Extract the [x, y] coordinate from the center of the cell holding the provided text.  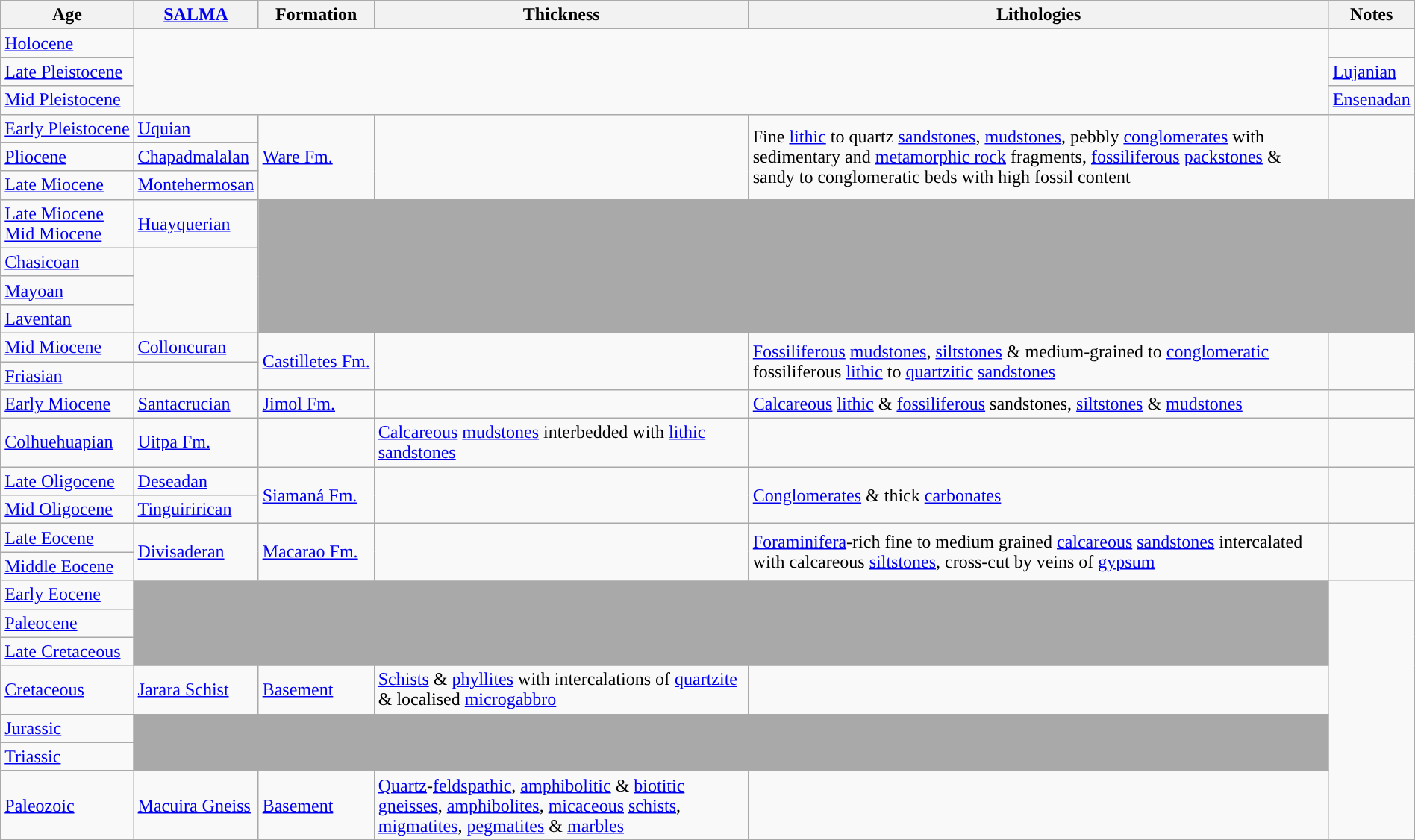
Divisaderan [196, 552]
Late MioceneMid Miocene [67, 224]
Middle Eocene [67, 566]
Jurassic [67, 728]
Lujanian [1372, 72]
Calcareous mudstones interbedded with lithic sandstones [561, 443]
Chapadmalalan [196, 157]
Foraminifera-rich fine to medium grained calcareous sandstones intercalated with calcareous siltstones, cross-cut by veins of gypsum [1039, 552]
Early Eocene [67, 595]
Schists & phyllites with intercalations of quartzite & localised microgabbro [561, 689]
Paleozoic [67, 805]
Castilletes Fm. [316, 361]
Triassic [67, 756]
Colloncuran [196, 347]
Thickness [561, 15]
Chasicoan [67, 262]
Pliocene [67, 157]
Ware Fm. [316, 157]
Conglomerates & thick carbonates [1039, 495]
Friasian [67, 375]
Mid Miocene [67, 347]
Deseadan [196, 481]
Notes [1372, 15]
Quartz-feldspathic, amphibolitic & biotitic gneisses, amphibolites, micaceous schists, migmatites, pegmatites & marbles [561, 805]
Paleocene [67, 623]
Jimol Fm. [316, 404]
Colhuehuapian [67, 443]
Mid Pleistocene [67, 100]
Huayquerian [196, 224]
Late Cretaceous [67, 651]
Siamaná Fm. [316, 495]
Early Pleistocene [67, 128]
Cretaceous [67, 689]
Holocene [67, 43]
Lithologies [1039, 15]
SALMA [196, 15]
Mayoan [67, 290]
Formation [316, 15]
Mid Oligocene [67, 510]
Laventan [67, 319]
Late Miocene [67, 185]
Age [67, 15]
Uquian [196, 128]
Montehermosan [196, 185]
Late Eocene [67, 538]
Late Oligocene [67, 481]
Calcareous lithic & fossiliferous sandstones, siltstones & mudstones [1039, 404]
Macuira Gneiss [196, 805]
Early Miocene [67, 404]
Late Pleistocene [67, 72]
Ensenadan [1372, 100]
Macarao Fm. [316, 552]
Tinguirirican [196, 510]
Santacrucian [196, 404]
Jarara Schist [196, 689]
Fossiliferous mudstones, siltstones & medium-grained to conglomeratic fossiliferous lithic to quartzitic sandstones [1039, 361]
Uitpa Fm. [196, 443]
